For the text-containing cell, return its midpoint in [x, y] coordinate format. 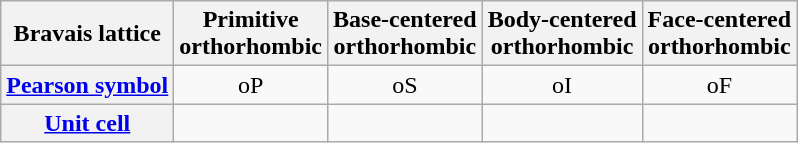
oF [720, 85]
Unit cell [88, 123]
oP [251, 85]
Primitiveorthorhombic [251, 34]
Pearson symbol [88, 85]
oS [406, 85]
Face-centeredorthorhombic [720, 34]
Bravais lattice [88, 34]
Body-centeredorthorhombic [562, 34]
oI [562, 85]
Base-centeredorthorhombic [406, 34]
